Identify which cell holds the provided text, then report its [X, Y] central coordinate. 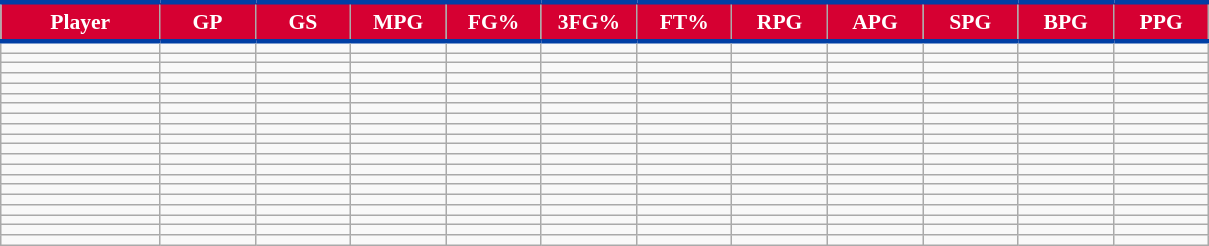
RPG [780, 22]
GP [208, 22]
Player [80, 22]
PPG [1161, 22]
SPG [970, 22]
FT% [684, 22]
APG [874, 22]
GS [302, 22]
MPG [398, 22]
FG% [494, 22]
BPG [1066, 22]
3FG% [588, 22]
